Detect which cell encompasses the target text, then output its [x, y] center coordinate. 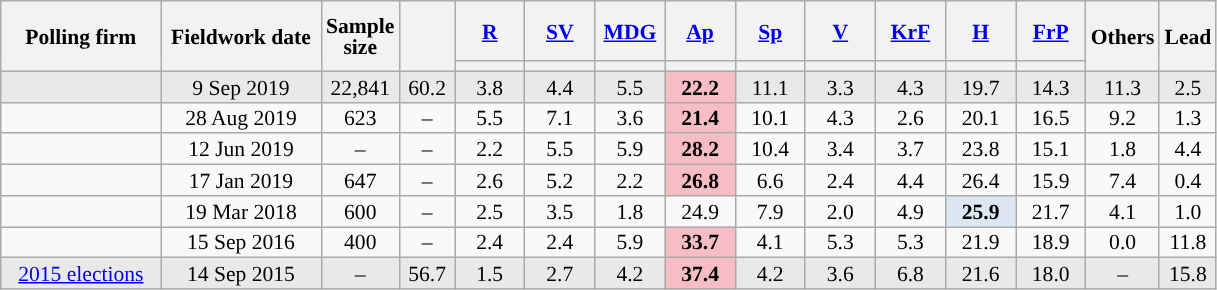
Others [1123, 36]
21.4 [700, 118]
2.7 [560, 274]
15.8 [1188, 274]
FrP [1051, 31]
14 Sep 2015 [241, 274]
1.5 [490, 274]
0.4 [1188, 180]
19.7 [980, 86]
Fieldwork date [241, 36]
18.9 [1051, 242]
3.3 [840, 86]
11.8 [1188, 242]
2015 elections [81, 274]
6.8 [910, 274]
20.1 [980, 118]
22,841 [360, 86]
23.8 [980, 150]
V [840, 31]
Lead [1188, 36]
4.9 [910, 212]
3.8 [490, 86]
19 Mar 2018 [241, 212]
22.2 [700, 86]
400 [360, 242]
3.4 [840, 150]
647 [360, 180]
37.4 [700, 274]
9.2 [1123, 118]
26.4 [980, 180]
KrF [910, 31]
1.0 [1188, 212]
21.6 [980, 274]
28.2 [700, 150]
21.9 [980, 242]
25.9 [980, 212]
33.7 [700, 242]
11.3 [1123, 86]
7.4 [1123, 180]
3.5 [560, 212]
17 Jan 2019 [241, 180]
7.9 [770, 212]
H [980, 31]
14.3 [1051, 86]
Ap [700, 31]
2.0 [840, 212]
R [490, 31]
18.0 [1051, 274]
16.5 [1051, 118]
0.0 [1123, 242]
56.7 [426, 274]
Sp [770, 31]
28 Aug 2019 [241, 118]
15 Sep 2016 [241, 242]
11.1 [770, 86]
10.1 [770, 118]
SV [560, 31]
9 Sep 2019 [241, 86]
Samplesize [360, 36]
24.9 [700, 212]
15.1 [1051, 150]
MDG [630, 31]
6.6 [770, 180]
60.2 [426, 86]
21.7 [1051, 212]
5.2 [560, 180]
7.1 [560, 118]
600 [360, 212]
3.7 [910, 150]
10.4 [770, 150]
Polling firm [81, 36]
1.3 [1188, 118]
15.9 [1051, 180]
26.8 [700, 180]
623 [360, 118]
12 Jun 2019 [241, 150]
